Find where the given text appears and provide that cell's center as [X, Y] coordinate. 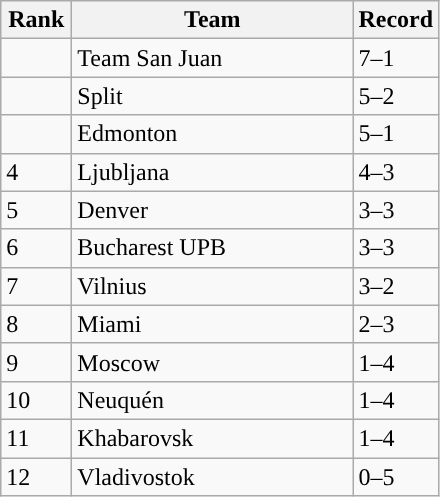
5 [36, 210]
Miami [212, 324]
0–5 [396, 477]
Ljubljana [212, 172]
Vilnius [212, 286]
5–2 [396, 96]
Khabarovsk [212, 438]
6 [36, 248]
3–2 [396, 286]
Moscow [212, 362]
8 [36, 324]
Neuquén [212, 400]
4–3 [396, 172]
4 [36, 172]
Denver [212, 210]
Vladivostok [212, 477]
7–1 [396, 58]
Split [212, 96]
Bucharest UPB [212, 248]
5–1 [396, 134]
10 [36, 400]
Edmonton [212, 134]
Team [212, 20]
12 [36, 477]
11 [36, 438]
7 [36, 286]
Rank [36, 20]
Record [396, 20]
2–3 [396, 324]
Team San Juan [212, 58]
9 [36, 362]
